Return the (x, y) coordinate for the center point of the cell that contains the specified text.  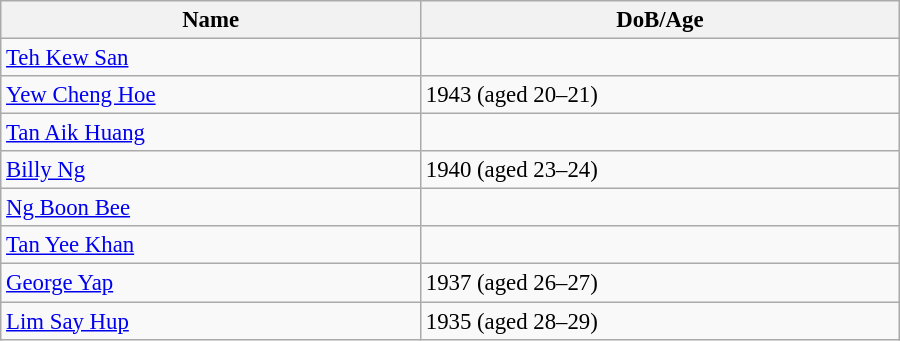
Tan Aik Huang (211, 133)
George Yap (211, 283)
Teh Kew San (211, 58)
1935 (aged 28–29) (660, 321)
DoB/Age (660, 20)
Tan Yee Khan (211, 245)
Billy Ng (211, 170)
Name (211, 20)
1937 (aged 26–27) (660, 283)
Lim Say Hup (211, 321)
Ng Boon Bee (211, 208)
1940 (aged 23–24) (660, 170)
Yew Cheng Hoe (211, 95)
1943 (aged 20–21) (660, 95)
